Return the (x, y) coordinate for the center point of the cell that contains the specified text.  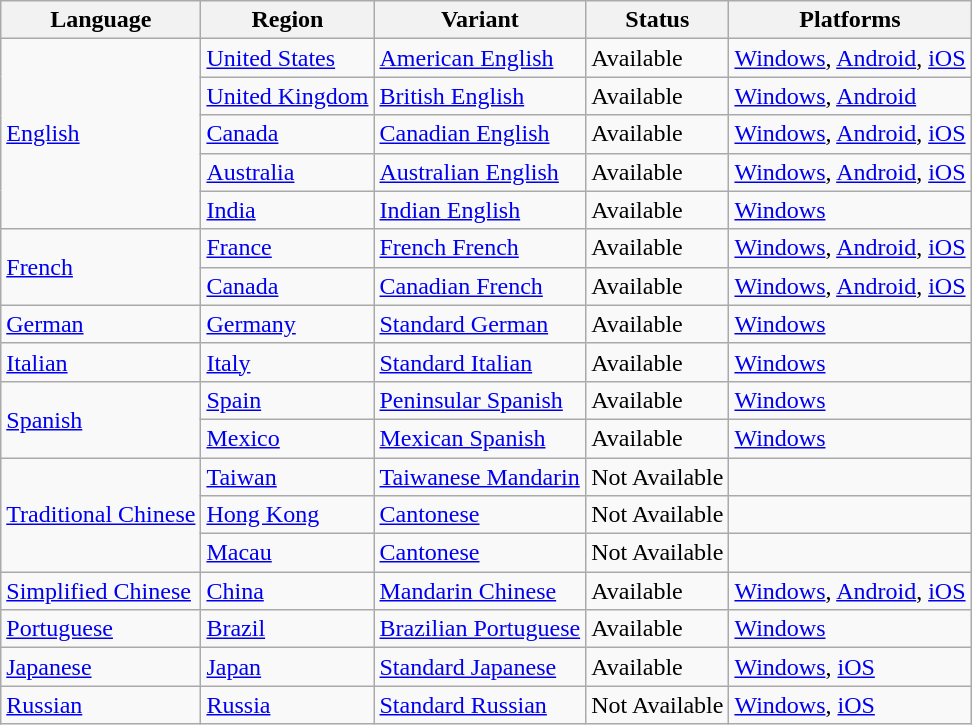
Mandarin Chinese (480, 591)
Spain (288, 400)
Japanese (101, 667)
Germany (288, 324)
Mexico (288, 438)
Indian English (480, 210)
Standard Italian (480, 362)
Spanish (101, 419)
English (101, 134)
Brazilian Portuguese (480, 629)
Italian (101, 362)
Canadian French (480, 286)
Brazil (288, 629)
Windows, Android (850, 96)
United Kingdom (288, 96)
Region (288, 20)
Hong Kong (288, 515)
Italy (288, 362)
Russia (288, 705)
Standard Russian (480, 705)
Platforms (850, 20)
Macau (288, 553)
Status (658, 20)
Language (101, 20)
German (101, 324)
Simplified Chinese (101, 591)
French French (480, 248)
Taiwanese Mandarin (480, 477)
India (288, 210)
Portuguese (101, 629)
Traditional Chinese (101, 515)
France (288, 248)
Standard Japanese (480, 667)
China (288, 591)
Canadian English (480, 134)
Australia (288, 172)
Standard German (480, 324)
French (101, 267)
Australian English (480, 172)
Taiwan (288, 477)
Russian (101, 705)
American English (480, 58)
Japan (288, 667)
Mexican Spanish (480, 438)
British English (480, 96)
Variant (480, 20)
United States (288, 58)
Peninsular Spanish (480, 400)
